Search for the cell housing the specified text and yield its [x, y] center coordinate. 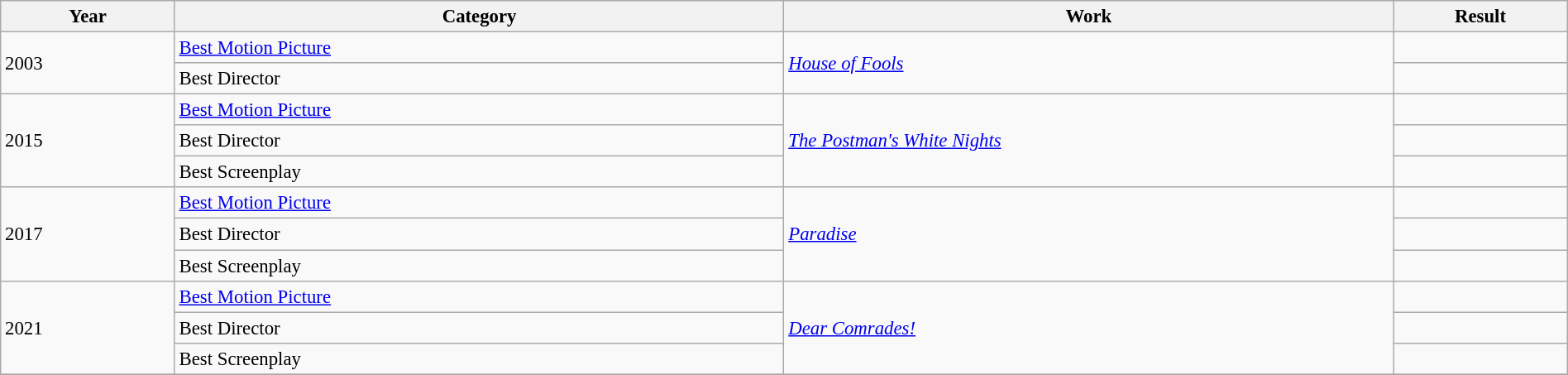
2015 [88, 141]
Paradise [1088, 233]
House of Fools [1088, 63]
2017 [88, 233]
Dear Comrades! [1088, 328]
2003 [88, 63]
Work [1088, 17]
2021 [88, 328]
Year [88, 17]
The Postman's White Nights [1088, 141]
Result [1480, 17]
Category [480, 17]
